Detect which cell encompasses the target text, then output its (x, y) center coordinate. 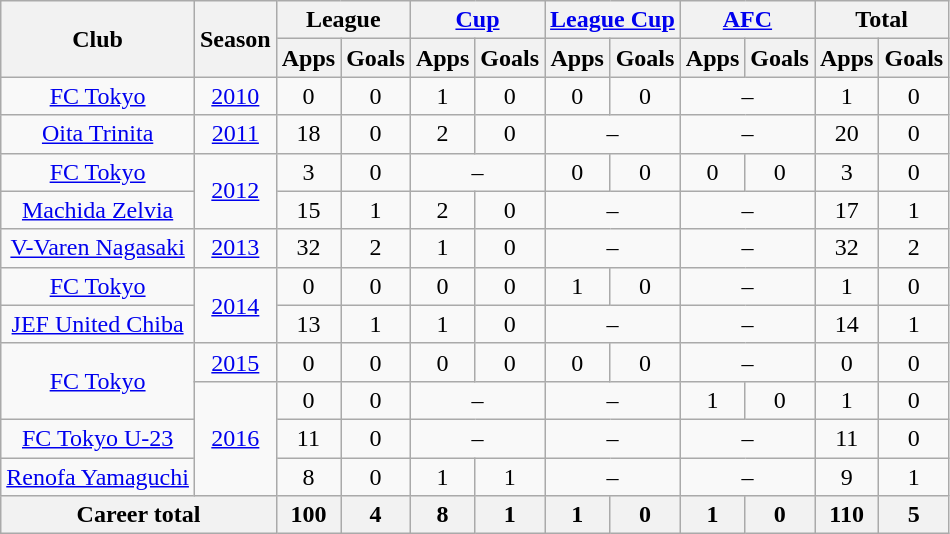
14 (846, 324)
JEF United Chiba (98, 324)
2015 (235, 362)
2012 (235, 191)
League (343, 20)
5 (914, 515)
Season (235, 39)
2013 (235, 248)
Cup (477, 20)
2011 (235, 134)
13 (308, 324)
Club (98, 39)
AFC (747, 20)
Renofa Yamaguchi (98, 477)
18 (308, 134)
2014 (235, 305)
FC Tokyo U-23 (98, 438)
15 (308, 210)
League Cup (613, 20)
V-Varen Nagasaki (98, 248)
Oita Trinita (98, 134)
Career total (138, 515)
20 (846, 134)
110 (846, 515)
2016 (235, 438)
100 (308, 515)
17 (846, 210)
4 (376, 515)
Machida Zelvia (98, 210)
9 (846, 477)
Total (881, 20)
2010 (235, 96)
